Identify which cell holds the provided text, then report its (X, Y) central coordinate. 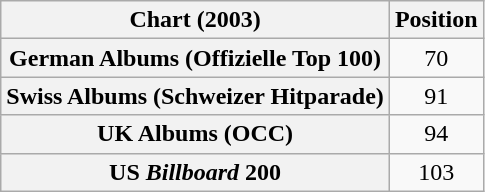
91 (436, 96)
UK Albums (OCC) (196, 134)
US Billboard 200 (196, 172)
Position (436, 20)
70 (436, 58)
Swiss Albums (Schweizer Hitparade) (196, 96)
103 (436, 172)
94 (436, 134)
German Albums (Offizielle Top 100) (196, 58)
Chart (2003) (196, 20)
